Extract the [X, Y] coordinate from the center of the cell holding the provided text.  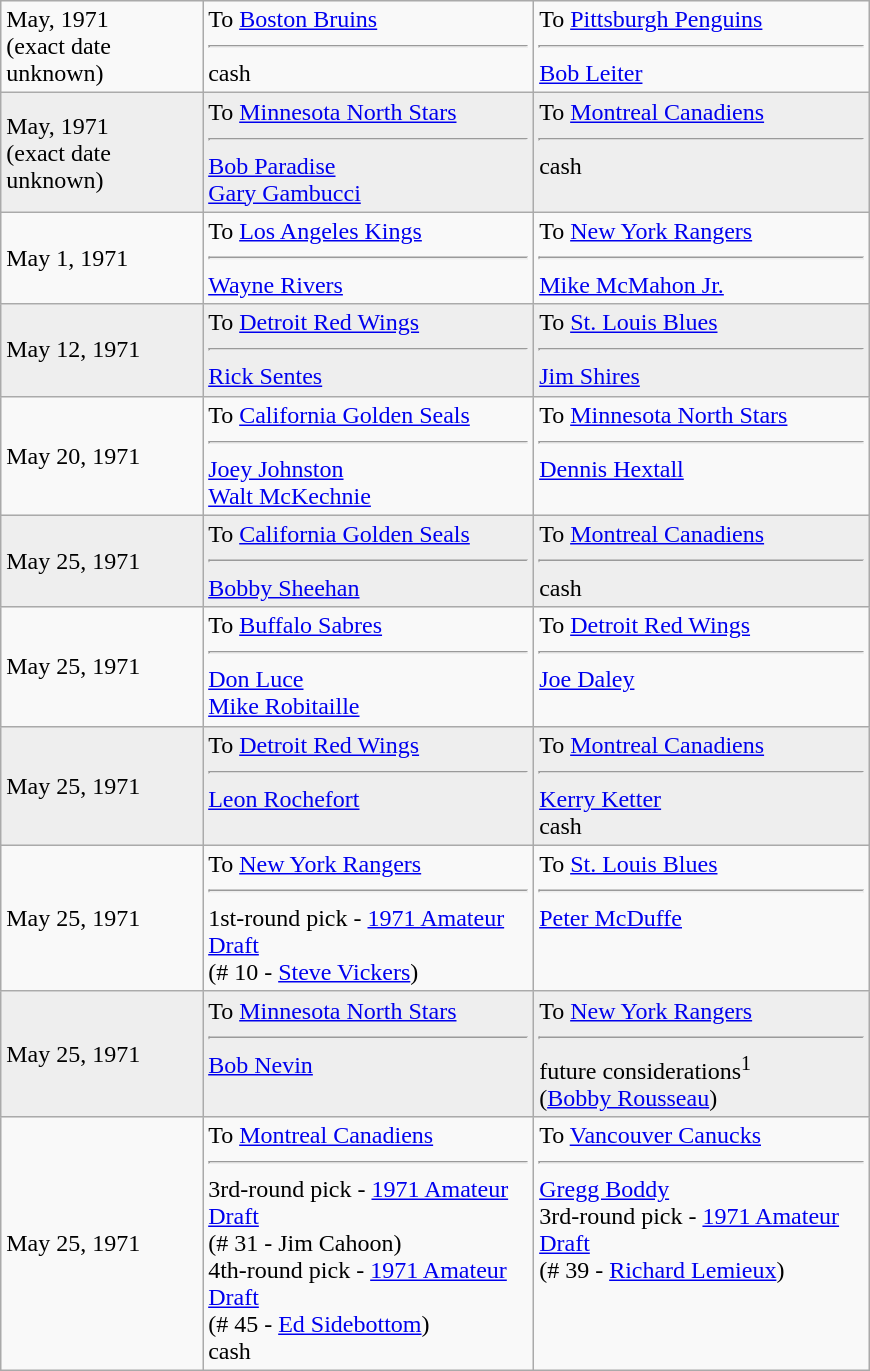
To Pittsburgh PenguinsBob Leiter [702, 47]
To Minnesota North StarsDennis Hextall [702, 456]
To St. Louis BluesJim Shires [702, 350]
To St. Louis BluesPeter McDuffe [702, 918]
To Buffalo SabresDon LuceMike Robitaille [368, 666]
To Los Angeles KingsWayne Rivers [368, 258]
To Minnesota North StarsBob Nevin [368, 1054]
To California Golden SealsBobby Sheehan [368, 561]
To Detroit Red WingsRick Sentes [368, 350]
To Detroit Red WingsLeon Rochefort [368, 786]
To Minnesota North StarsBob ParadiseGary Gambucci [368, 152]
May 20, 1971 [102, 456]
To Montreal Canadiens3rd-round pick - 1971 Amateur Draft(# 31 - Jim Cahoon)4th-round pick - 1971 Amateur Draft(# 45 - Ed Sidebottom)cash [368, 1244]
To New York Rangersfuture considerations1(Bobby Rousseau) [702, 1054]
To New York RangersMike McMahon Jr. [702, 258]
To New York Rangers1st-round pick - 1971 Amateur Draft(# 10 - Steve Vickers) [368, 918]
To Boston Bruinscash [368, 47]
To Detroit Red WingsJoe Daley [702, 666]
To Montreal CanadiensKerry Kettercash [702, 786]
To California Golden SealsJoey JohnstonWalt McKechnie [368, 456]
May 1, 1971 [102, 258]
May 12, 1971 [102, 350]
To Vancouver CanucksGregg Boddy3rd-round pick - 1971 Amateur Draft(# 39 - Richard Lemieux) [702, 1244]
